Find where the given text appears and provide that cell's center as [x, y] coordinate. 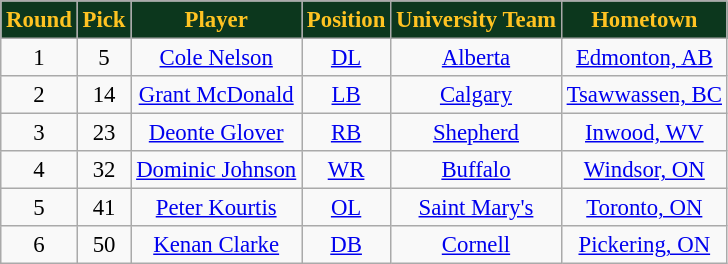
Tsawwassen, BC [644, 95]
Pickering, ON [644, 245]
Shepherd [476, 133]
Buffalo [476, 170]
Alberta [476, 58]
Saint Mary's [476, 208]
Inwood, WV [644, 133]
Edmonton, AB [644, 58]
6 [39, 245]
DL [346, 58]
Cornell [476, 245]
Windsor, ON [644, 170]
2 [39, 95]
Kenan Clarke [216, 245]
Toronto, ON [644, 208]
RB [346, 133]
Pick [104, 20]
Round [39, 20]
41 [104, 208]
Grant McDonald [216, 95]
University Team [476, 20]
Deonte Glover [216, 133]
OL [346, 208]
32 [104, 170]
Peter Kourtis [216, 208]
Position [346, 20]
Calgary [476, 95]
Player [216, 20]
50 [104, 245]
LB [346, 95]
DB [346, 245]
Hometown [644, 20]
WR [346, 170]
14 [104, 95]
Dominic Johnson [216, 170]
23 [104, 133]
1 [39, 58]
3 [39, 133]
4 [39, 170]
Cole Nelson [216, 58]
